Return the [x, y] coordinate for the center point of the cell that contains the specified text.  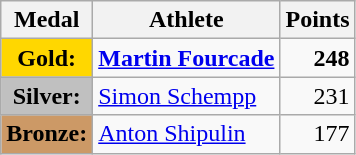
Gold: [47, 58]
231 [318, 96]
177 [318, 134]
Medal [47, 20]
Simon Schempp [186, 96]
Points [318, 20]
Bronze: [47, 134]
248 [318, 58]
Athlete [186, 20]
Anton Shipulin [186, 134]
Martin Fourcade [186, 58]
Silver: [47, 96]
